From the cell containing the given text, extract its center point as (x, y) coordinate. 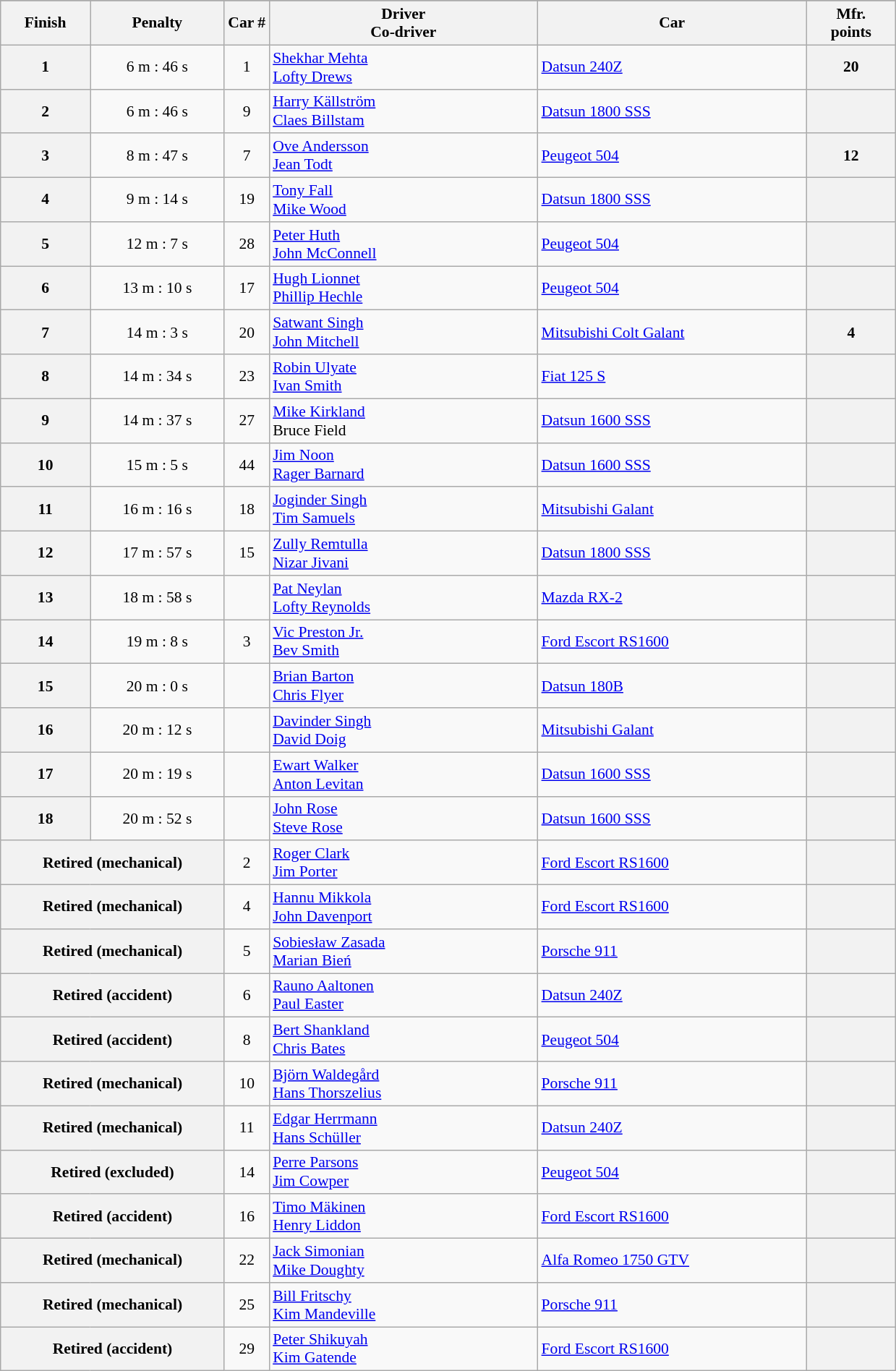
44 (247, 464)
17 m : 57 s (158, 554)
Jack Simonian Mike Doughty (404, 1261)
DriverCo-driver (404, 23)
13 m : 10 s (158, 288)
Rauno Aaltonen Paul Easter (404, 995)
14 m : 34 s (158, 376)
Penalty (158, 23)
Ewart Walker Anton Levitan (404, 774)
Satwant Singh John Mitchell (404, 333)
Mfr.points (851, 23)
Finish (46, 23)
Mazda RX-2 (673, 597)
14 m : 3 s (158, 333)
19 (247, 200)
Mike Kirkland Bruce Field (404, 421)
14 m : 37 s (158, 421)
9 m : 14 s (158, 200)
Perre Parsons Jim Cowper (404, 1171)
25 (247, 1304)
Joginder Singh Tim Samuels (404, 509)
Car # (247, 23)
Peter Huth John McConnell (404, 244)
20 m : 52 s (158, 819)
Robin Ulyate Ivan Smith (404, 376)
Retired (excluded) (113, 1171)
Bill Fritschy Kim Mandeville (404, 1304)
Pat Neylan Lofty Reynolds (404, 597)
29 (247, 1349)
Sobiesław Zasada Marian Bień (404, 952)
Brian Barton Chris Flyer (404, 685)
Timo Mäkinen Henry Liddon (404, 1216)
Shekhar Mehta Lofty Drews (404, 67)
Harry Källström Claes Billstam (404, 111)
12 m : 7 s (158, 244)
8 m : 47 s (158, 156)
20 m : 0 s (158, 685)
Roger Clark Jim Porter (404, 863)
18 m : 58 s (158, 597)
Alfa Romeo 1750 GTV (673, 1261)
Mitsubishi Colt Galant (673, 333)
Bert Shankland Chris Bates (404, 1040)
Datsun 180B (673, 685)
Hannu Mikkola John Davenport (404, 907)
Tony Fall Mike Wood (404, 200)
13 (46, 597)
John Rose Steve Rose (404, 819)
28 (247, 244)
23 (247, 376)
Jim Noon Rager Barnard (404, 464)
Björn Waldegård Hans Thorszelius (404, 1083)
Edgar Herrmann Hans Schüller (404, 1128)
Zully Remtulla Nizar Jivani (404, 554)
15 m : 5 s (158, 464)
Hugh Lionnet Phillip Hechle (404, 288)
19 m : 8 s (158, 642)
20 m : 12 s (158, 730)
20 m : 19 s (158, 774)
Fiat 125 S (673, 376)
16 m : 16 s (158, 509)
Car (673, 23)
Davinder Singh David Doig (404, 730)
27 (247, 421)
Peter Shikuyah Kim Gatende (404, 1349)
22 (247, 1261)
Vic Preston Jr. Bev Smith (404, 642)
Ove Andersson Jean Todt (404, 156)
